Return the [x, y] coordinate for the center point of the cell that contains the specified text.  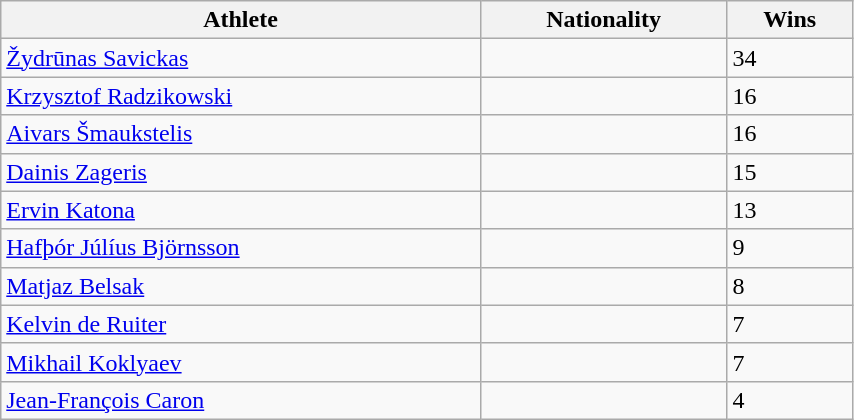
Matjaz Belsak [240, 286]
4 [790, 400]
Nationality [604, 20]
15 [790, 172]
Athlete [240, 20]
Ervin Katona [240, 210]
9 [790, 248]
Aivars Šmaukstelis [240, 134]
Kelvin de Ruiter [240, 324]
Dainis Zageris [240, 172]
Krzysztof Radzikowski [240, 96]
8 [790, 286]
Hafþór Júlíus Björnsson [240, 248]
Žydrūnas Savickas [240, 58]
Jean-François Caron [240, 400]
Mikhail Koklyaev [240, 362]
34 [790, 58]
13 [790, 210]
Wins [790, 20]
